From the cell containing the given text, extract its center point as (X, Y) coordinate. 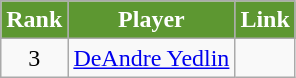
DeAndre Yedlin (152, 58)
Link (265, 20)
Rank (34, 20)
Player (152, 20)
3 (34, 58)
